Capture the cell that displays the provided text and extract its (X, Y) central coordinate. 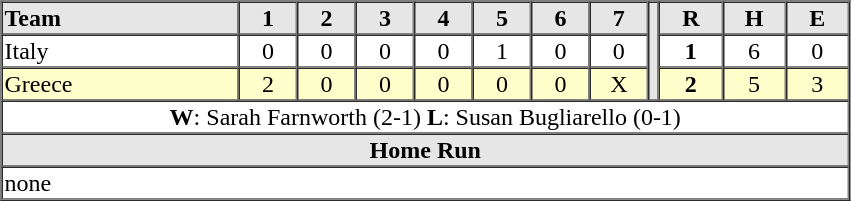
none (426, 182)
X (619, 84)
7 (619, 18)
Team (120, 18)
R (690, 18)
Greece (120, 84)
Home Run (426, 150)
W: Sarah Farnworth (2-1) L: Susan Bugliarello (0-1) (426, 116)
Italy (120, 50)
H (754, 18)
E (818, 18)
4 (443, 18)
